Determine the (X, Y) coordinate at the center of the cell enclosing the given text.  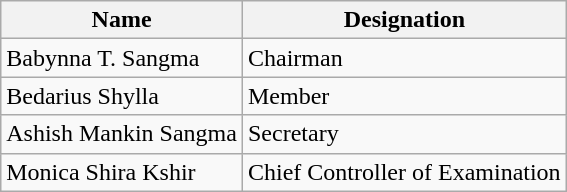
Ashish Mankin Sangma (122, 134)
Secretary (404, 134)
Monica Shira Kshir (122, 172)
Designation (404, 20)
Chairman (404, 58)
Member (404, 96)
Chief Controller of Examination (404, 172)
Name (122, 20)
Bedarius Shylla (122, 96)
Babynna T. Sangma (122, 58)
